Detect which cell encompasses the target text, then output its (x, y) center coordinate. 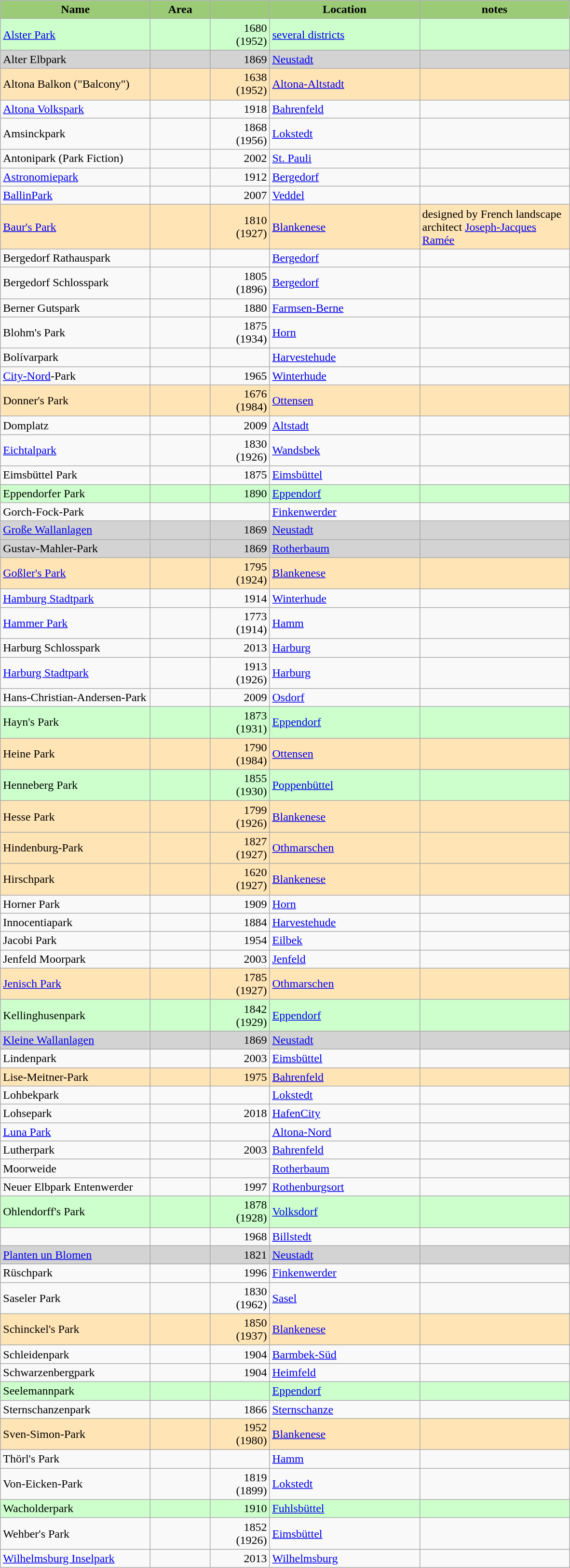
Moorweide (75, 1169)
Harburg Stadtpark (75, 673)
Gustav-Mahler-Park (75, 548)
1830 (1962) (240, 1298)
Lutherpark (75, 1150)
Schinckel's Park (75, 1329)
City-Nord-Park (75, 376)
Amsinckpark (75, 134)
1875 (1934) (240, 332)
Luna Park (75, 1132)
Gorch-Fock-Park (75, 512)
Barmbek-Süd (344, 1354)
Ohlendorff's Park (75, 1211)
Sternschanzenpark (75, 1409)
1850 (1937) (240, 1329)
Lohsepark (75, 1114)
notes (495, 10)
HafenCity (344, 1114)
Poppenbüttel (344, 785)
Altona Balkon ("Balcony") (75, 84)
1909 (240, 904)
Area (180, 10)
Domplatz (75, 425)
Bergedorf Rathauspark (75, 258)
2002 (240, 159)
Wehber's Park (75, 1533)
2018 (240, 1114)
Lohbekpark (75, 1095)
St. Pauli (344, 159)
Henneberg Park (75, 785)
Fuhlsbüttel (344, 1509)
1868 (1956) (240, 134)
Heine Park (75, 754)
Altstadt (344, 425)
1638 (1952) (240, 84)
1975 (240, 1077)
2007 (240, 195)
1880 (240, 308)
1785 (1927) (240, 984)
Sven-Simon-Park (75, 1434)
Berner Gutspark (75, 308)
Alster Park (75, 35)
1799 (1926) (240, 816)
Seelemannpark (75, 1391)
1842 (1929) (240, 1015)
1884 (240, 922)
1913 (1926) (240, 673)
Saseler Park (75, 1298)
Sternschanze (344, 1409)
Billstedt (344, 1236)
Location (344, 10)
1873 (1931) (240, 723)
Veddel (344, 195)
1875 (240, 475)
1805 (1896) (240, 282)
Wandsbek (344, 450)
Hindenburg-Park (75, 848)
1795 (1924) (240, 573)
Volksdorf (344, 1211)
Bergedorf Schlosspark (75, 282)
1914 (240, 598)
Von-Eicken-Park (75, 1484)
1965 (240, 376)
Baur's Park (75, 226)
Hayn's Park (75, 723)
Hesse Park (75, 816)
Hammer Park (75, 623)
Eppendorfer Park (75, 493)
Jenfeld Moorpark (75, 959)
Harburg Schlosspark (75, 648)
Wilhelmsburg (344, 1558)
1830 (1926) (240, 450)
Osdorf (344, 698)
Bolívarpark (75, 358)
Jacobi Park (75, 941)
Schleidenpark (75, 1354)
1878 (1928) (240, 1211)
Jenfeld (344, 959)
Planten un Blomen (75, 1255)
1910 (240, 1509)
1954 (240, 941)
Innocentiapark (75, 922)
Farmsen-Berne (344, 308)
Astronomiepark (75, 177)
1912 (240, 177)
Rüschpark (75, 1273)
Wilhelmsburg Inselpark (75, 1558)
Neuer Elbpark Entenwerder (75, 1187)
Schwarzenbergpark (75, 1372)
1821 (240, 1255)
Rothenburgsort (344, 1187)
1952 (1980) (240, 1434)
Altona Volkspark (75, 109)
1852 (1926) (240, 1533)
Eimsbüttel Park (75, 475)
Hamburg Stadtpark (75, 598)
1890 (240, 493)
Jenisch Park (75, 984)
Antonipark (Park Fiction) (75, 159)
Donner's Park (75, 401)
Name (75, 10)
BallinPark (75, 195)
1866 (240, 1409)
Altona-Altstadt (344, 84)
Thörl's Park (75, 1459)
Eilbek (344, 941)
Goßler's Park (75, 573)
1810 (1927) (240, 226)
1827 (1927) (240, 848)
1680 (1952) (240, 35)
designed by French landscape architect Joseph-Jacques Ramée (495, 226)
1918 (240, 109)
1819 (1899) (240, 1484)
Blohm's Park (75, 332)
1790 (1984) (240, 754)
Wacholderpark (75, 1509)
1997 (240, 1187)
Alter Elbpark (75, 59)
Heimfeld (344, 1372)
Kellinghusenpark (75, 1015)
Altona-Nord (344, 1132)
Große Wallanlagen (75, 530)
1773 (1914) (240, 623)
1996 (240, 1273)
several districts (344, 35)
Hans-Christian-Andersen-Park (75, 698)
Hirschpark (75, 879)
1968 (240, 1236)
1676 (1984) (240, 401)
Eichtalpark (75, 450)
1620 (1927) (240, 879)
Kleine Wallanlagen (75, 1040)
Sasel (344, 1298)
Horner Park (75, 904)
Lindenpark (75, 1058)
Lise-Meitner-Park (75, 1077)
1855 (1930) (240, 785)
